Identify which cell holds the provided text, then report its (x, y) central coordinate. 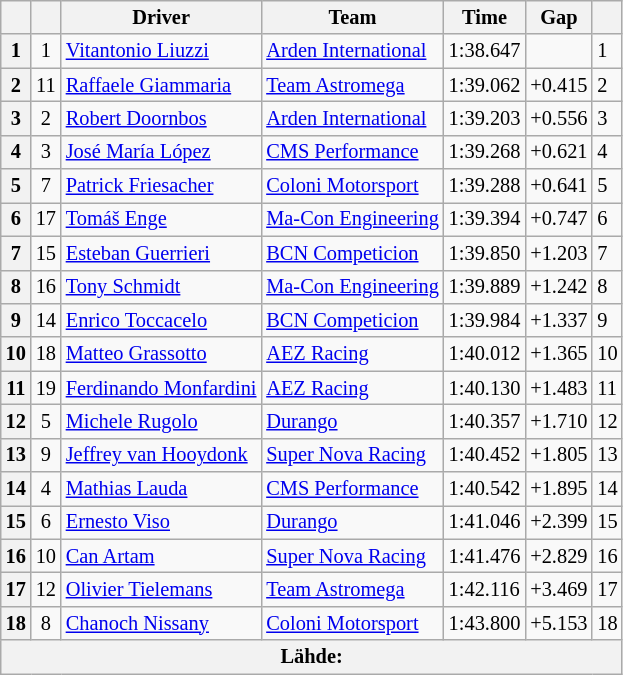
19 (46, 388)
1:39.288 (485, 186)
Team (352, 17)
Mathias Lauda (162, 489)
Robert Doornbos (162, 118)
José María López (162, 152)
Matteo Grassotto (162, 354)
Esteban Guerrieri (162, 253)
1:40.542 (485, 489)
Driver (162, 17)
Chanoch Nissany (162, 623)
+1.805 (558, 455)
Gap (558, 17)
1:39.203 (485, 118)
Time (485, 17)
1:40.130 (485, 388)
Tony Schmidt (162, 287)
Ferdinando Monfardini (162, 388)
+0.621 (558, 152)
Jeffrey van Hooydonk (162, 455)
+1.242 (558, 287)
1:39.850 (485, 253)
+0.556 (558, 118)
Enrico Toccacelo (162, 320)
1:43.800 (485, 623)
Vitantonio Liuzzi (162, 51)
1:40.357 (485, 421)
+0.415 (558, 85)
1:42.116 (485, 589)
Michele Rugolo (162, 421)
1:39.062 (485, 85)
+1.710 (558, 421)
+1.895 (558, 489)
1:39.889 (485, 287)
+2.829 (558, 556)
1:39.984 (485, 320)
1:41.476 (485, 556)
Can Artam (162, 556)
1:39.394 (485, 219)
Tomáš Enge (162, 219)
+0.747 (558, 219)
+2.399 (558, 522)
+1.337 (558, 320)
+3.469 (558, 589)
+5.153 (558, 623)
Patrick Friesacher (162, 186)
Olivier Tielemans (162, 589)
1:41.046 (485, 522)
+0.641 (558, 186)
+1.203 (558, 253)
Raffaele Giammaria (162, 85)
+1.483 (558, 388)
1:40.012 (485, 354)
1:39.268 (485, 152)
1:40.452 (485, 455)
+1.365 (558, 354)
1:38.647 (485, 51)
Lähde: (312, 657)
Ernesto Viso (162, 522)
